From the cell containing the given text, extract its center point as [X, Y] coordinate. 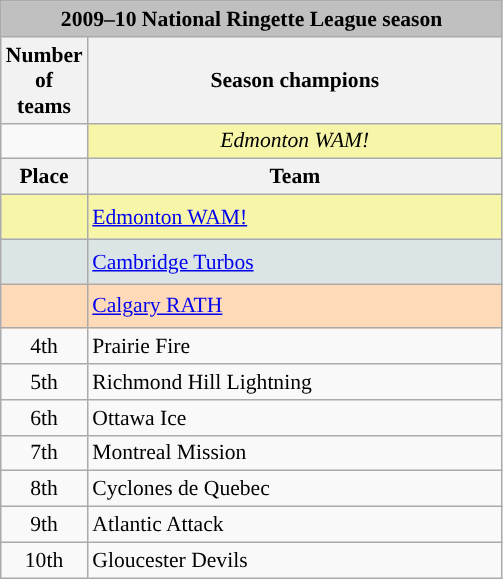
4th [44, 347]
Place [44, 177]
7th [44, 453]
9th [44, 525]
Montreal Mission [294, 453]
10th [44, 560]
Gloucester Devils [294, 560]
2009–10 National Ringette League season [252, 19]
Season champions [294, 80]
Ottawa Ice [294, 418]
8th [44, 489]
Atlantic Attack [294, 525]
Calgary RATH [294, 306]
Team [294, 177]
Richmond Hill Lightning [294, 382]
Cyclones de Quebec [294, 489]
Cambridge Turbos [294, 262]
6th [44, 418]
Prairie Fire [294, 347]
Number of teams [44, 80]
5th [44, 382]
